Capture the cell that displays the provided text and extract its [x, y] central coordinate. 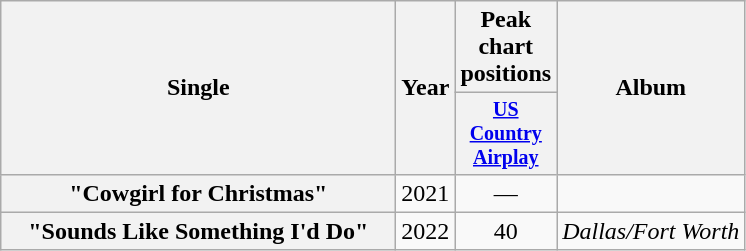
Year [426, 88]
Album [651, 88]
— [506, 193]
Dallas/Fort Worth [651, 231]
Peak chartpositions [506, 47]
2021 [426, 193]
2022 [426, 231]
"Cowgirl for Christmas" [198, 193]
Single [198, 88]
"Sounds Like Something I'd Do" [198, 231]
40 [506, 231]
US Country Airplay [506, 134]
